Return the (x, y) coordinate for the center point of the cell that contains the specified text.  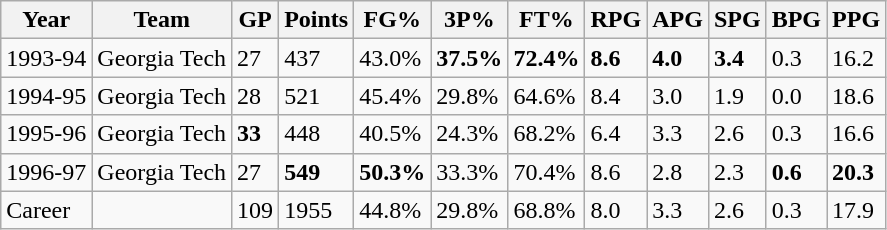
0.0 (796, 96)
16.2 (856, 58)
43.0% (392, 58)
2.3 (737, 172)
2.8 (678, 172)
448 (316, 134)
8.0 (616, 210)
BPG (796, 20)
109 (256, 210)
44.8% (392, 210)
64.6% (546, 96)
PPG (856, 20)
1995-96 (46, 134)
68.2% (546, 134)
3P% (470, 20)
3.0 (678, 96)
1955 (316, 210)
8.4 (616, 96)
FT% (546, 20)
0.6 (796, 172)
72.4% (546, 58)
70.4% (546, 172)
40.5% (392, 134)
68.8% (546, 210)
1996-97 (46, 172)
GP (256, 20)
549 (316, 172)
1.9 (737, 96)
4.0 (678, 58)
APG (678, 20)
1994-95 (46, 96)
SPG (737, 20)
17.9 (856, 210)
50.3% (392, 172)
45.4% (392, 96)
FG% (392, 20)
6.4 (616, 134)
3.4 (737, 58)
Team (162, 20)
Points (316, 20)
37.5% (470, 58)
33 (256, 134)
24.3% (470, 134)
Career (46, 210)
437 (316, 58)
16.6 (856, 134)
18.6 (856, 96)
RPG (616, 20)
1993-94 (46, 58)
Year (46, 20)
20.3 (856, 172)
33.3% (470, 172)
28 (256, 96)
521 (316, 96)
